Identify which cell holds the provided text, then report its (X, Y) central coordinate. 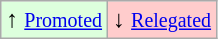
↓ Relegated (162, 20)
↑ Promoted (54, 20)
